Identify which cell holds the provided text, then report its (X, Y) central coordinate. 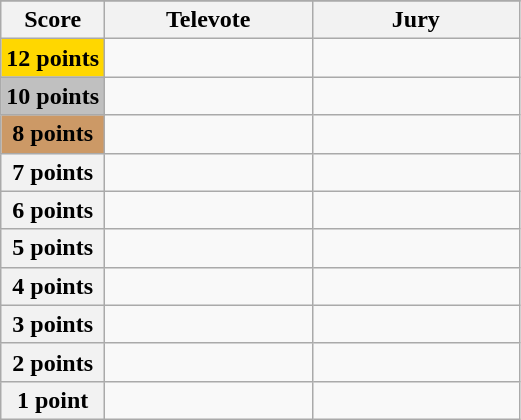
7 points (53, 172)
8 points (53, 134)
2 points (53, 362)
3 points (53, 324)
10 points (53, 96)
Televote (209, 20)
12 points (53, 58)
4 points (53, 286)
1 point (53, 400)
6 points (53, 210)
5 points (53, 248)
Jury (416, 20)
Score (53, 20)
